Determine the [x, y] coordinate at the center of the cell enclosing the given text.  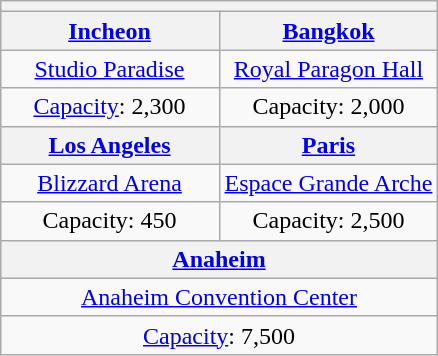
Los Angeles [110, 145]
Paris [328, 145]
Anaheim [219, 259]
Capacity: 2,300 [110, 107]
Royal Paragon Hall [328, 69]
Capacity: 2,500 [328, 221]
Blizzard Arena [110, 183]
Incheon [110, 31]
Studio Paradise [110, 69]
Capacity: 7,500 [219, 335]
Capacity: 2,000 [328, 107]
Espace Grande Arche [328, 183]
Bangkok [328, 31]
Capacity: 450 [110, 221]
Anaheim Convention Center [219, 297]
